For the text-containing cell, return its midpoint in (x, y) coordinate format. 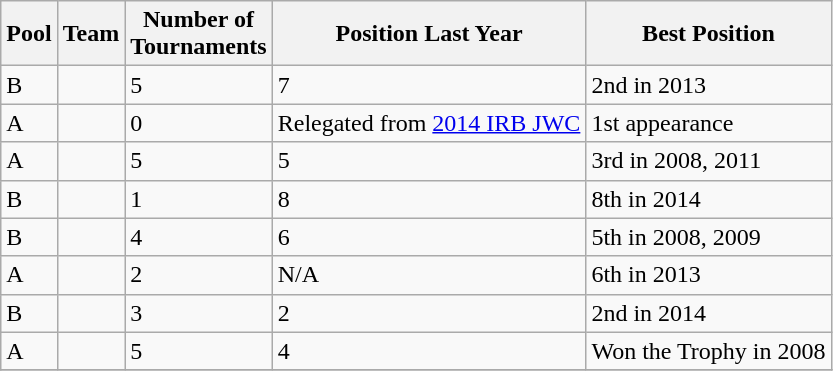
Position Last Year (429, 34)
5th in 2008, 2009 (708, 237)
3 (199, 313)
Pool (29, 34)
3rd in 2008, 2011 (708, 161)
Relegated from 2014 IRB JWC (429, 123)
1st appearance (708, 123)
N/A (429, 275)
0 (199, 123)
6 (429, 237)
Best Position (708, 34)
7 (429, 85)
1 (199, 199)
8 (429, 199)
6th in 2013 (708, 275)
2nd in 2013 (708, 85)
Number of Tournaments (199, 34)
8th in 2014 (708, 199)
2nd in 2014 (708, 313)
Won the Trophy in 2008 (708, 351)
Team (91, 34)
